Return [x, y] of the center of cell containing provided text 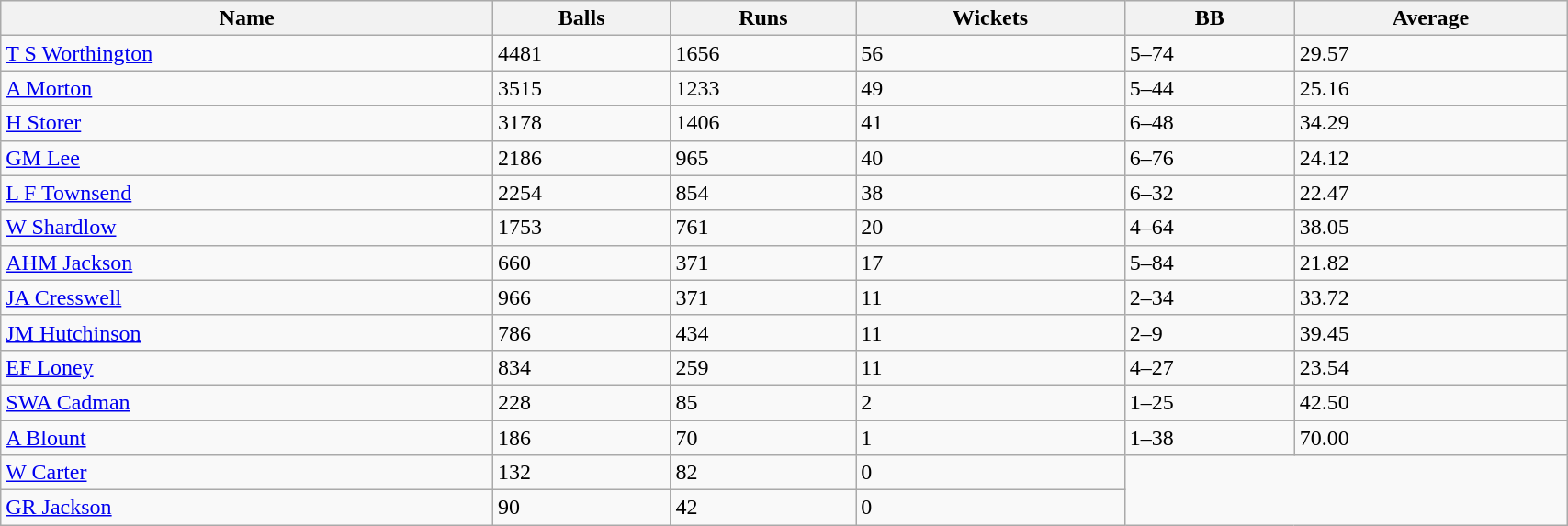
1233 [763, 88]
834 [581, 367]
GM Lee [247, 158]
966 [581, 297]
56 [990, 53]
85 [763, 402]
90 [581, 508]
6–48 [1209, 123]
W Shardlow [247, 228]
24.12 [1430, 158]
29.57 [1430, 53]
40 [990, 158]
132 [581, 473]
Balls [581, 18]
2254 [581, 193]
660 [581, 263]
Average [1430, 18]
2186 [581, 158]
A Blount [247, 438]
259 [763, 367]
33.72 [1430, 297]
3178 [581, 123]
39.45 [1430, 332]
1406 [763, 123]
4–64 [1209, 228]
W Carter [247, 473]
2 [990, 402]
5–74 [1209, 53]
1753 [581, 228]
1 [990, 438]
6–76 [1209, 158]
786 [581, 332]
5–44 [1209, 88]
EF Loney [247, 367]
20 [990, 228]
761 [763, 228]
L F Townsend [247, 193]
42 [763, 508]
228 [581, 402]
25.16 [1430, 88]
854 [763, 193]
H Storer [247, 123]
38 [990, 193]
A Morton [247, 88]
JA Cresswell [247, 297]
17 [990, 263]
Wickets [990, 18]
Name [247, 18]
186 [581, 438]
6–32 [1209, 193]
4481 [581, 53]
1–25 [1209, 402]
4–27 [1209, 367]
3515 [581, 88]
T S Worthington [247, 53]
5–84 [1209, 263]
GR Jackson [247, 508]
82 [763, 473]
1–38 [1209, 438]
42.50 [1430, 402]
34.29 [1430, 123]
2–34 [1209, 297]
Runs [763, 18]
965 [763, 158]
70 [763, 438]
41 [990, 123]
434 [763, 332]
21.82 [1430, 263]
23.54 [1430, 367]
JM Hutchinson [247, 332]
38.05 [1430, 228]
1656 [763, 53]
SWA Cadman [247, 402]
22.47 [1430, 193]
70.00 [1430, 438]
2–9 [1209, 332]
BB [1209, 18]
49 [990, 88]
AHM Jackson [247, 263]
